For the text-containing cell, return its midpoint in [X, Y] coordinate format. 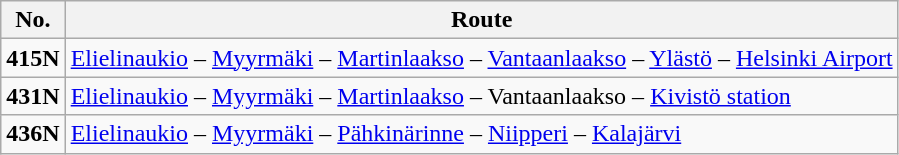
Elielinaukio – Myyrmäki – Martinlaakso – Vantaanlaakso – Ylästö – Helsinki Airport [482, 58]
431N [33, 96]
415N [33, 58]
Elielinaukio – Myyrmäki – Pähkinärinne – Niipperi – Kalajärvi [482, 134]
No. [33, 20]
Elielinaukio – Myyrmäki – Martinlaakso – Vantaanlaakso – Kivistö station [482, 96]
436N [33, 134]
Route [482, 20]
